Search for the cell housing the specified text and yield its [X, Y] center coordinate. 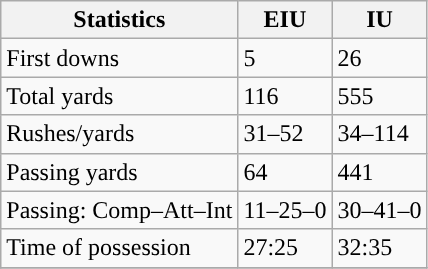
11–25–0 [285, 210]
116 [285, 96]
Time of possession [120, 248]
26 [380, 58]
5 [285, 58]
Passing: Comp–Att–Int [120, 210]
Passing yards [120, 172]
34–114 [380, 134]
Rushes/yards [120, 134]
64 [285, 172]
Statistics [120, 20]
441 [380, 172]
IU [380, 20]
32:35 [380, 248]
31–52 [285, 134]
Total yards [120, 96]
First downs [120, 58]
30–41–0 [380, 210]
EIU [285, 20]
27:25 [285, 248]
555 [380, 96]
